Extract the (x, y) coordinate from the center of the cell holding the provided text.  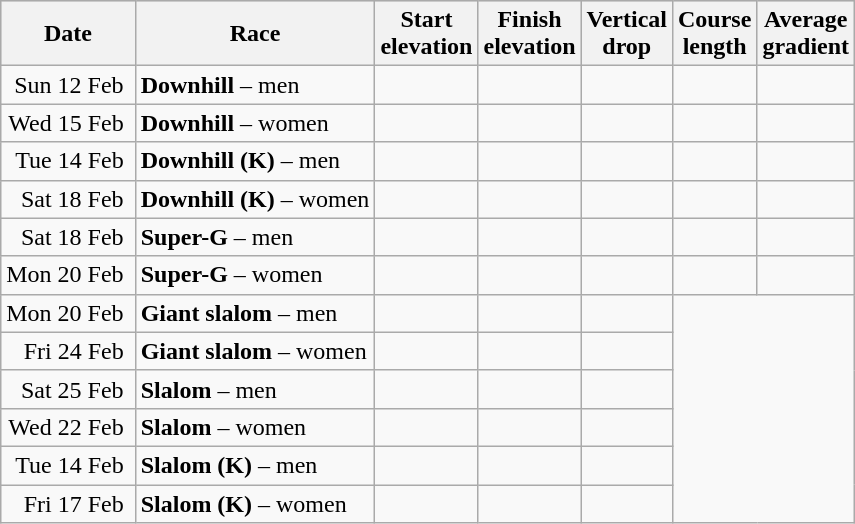
Race (255, 34)
Fri 17 Feb (68, 503)
Finishelevation (530, 34)
Slalom (K) – women (255, 503)
Averagegradient (806, 34)
Date (68, 34)
Wed 22 Feb (68, 427)
Wed 15 Feb (68, 123)
Super-G – women (255, 275)
Giant slalom – women (255, 351)
Startelevation (426, 34)
Giant slalom – men (255, 313)
Sat 25 Feb (68, 389)
Downhill (K) – men (255, 161)
Slalom – men (255, 389)
Courselength (714, 34)
Verticaldrop (626, 34)
Downhill (K) – women (255, 199)
Super-G – men (255, 237)
Sun 12 Feb (68, 85)
Slalom (K) – men (255, 465)
Slalom – women (255, 427)
Downhill – men (255, 85)
Fri 24 Feb (68, 351)
Downhill – women (255, 123)
